Return (x, y) of the center of cell containing provided text 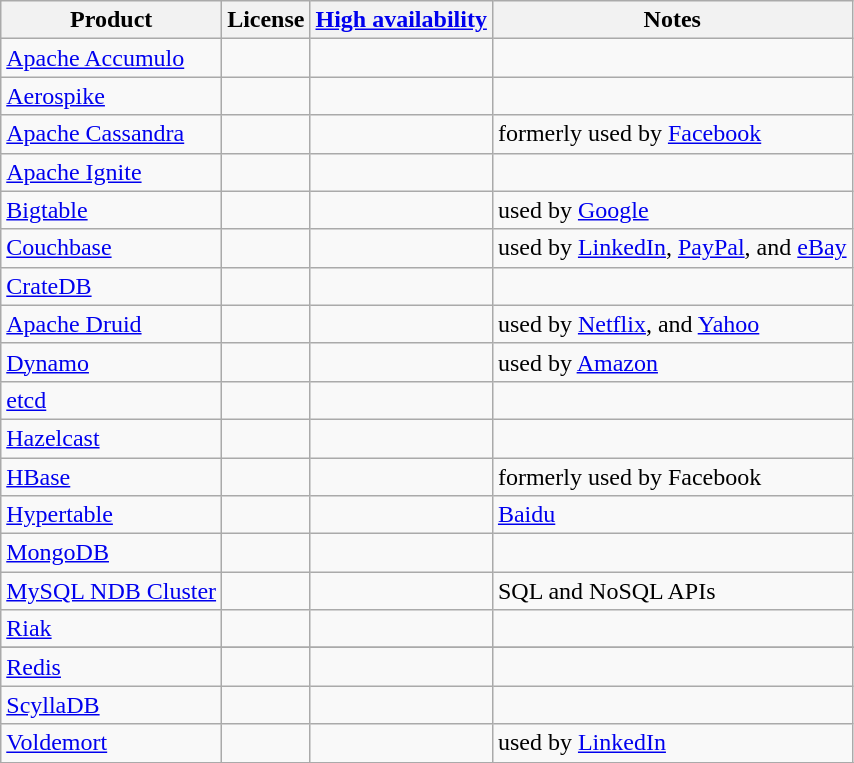
MongoDB (112, 553)
etcd (112, 400)
used by Netflix, and Yahoo (672, 324)
Notes (672, 20)
Dynamo (112, 362)
Apache Accumulo (112, 58)
Hazelcast (112, 438)
Apache Ignite (112, 172)
High availability (401, 20)
HBase (112, 477)
used by LinkedIn (672, 743)
Voldemort (112, 743)
used by Google (672, 210)
Riak (112, 629)
Product (112, 20)
used by Amazon (672, 362)
CrateDB (112, 286)
Apache Cassandra (112, 134)
Hypertable (112, 515)
Couchbase (112, 248)
Aerospike (112, 96)
SQL and NoSQL APIs (672, 591)
MySQL NDB Cluster (112, 591)
Apache Druid (112, 324)
License (266, 20)
ScyllaDB (112, 705)
Baidu (672, 515)
Bigtable (112, 210)
Redis (112, 667)
used by LinkedIn, PayPal, and eBay (672, 248)
